Determine the (x, y) coordinate at the center of the cell enclosing the given text.  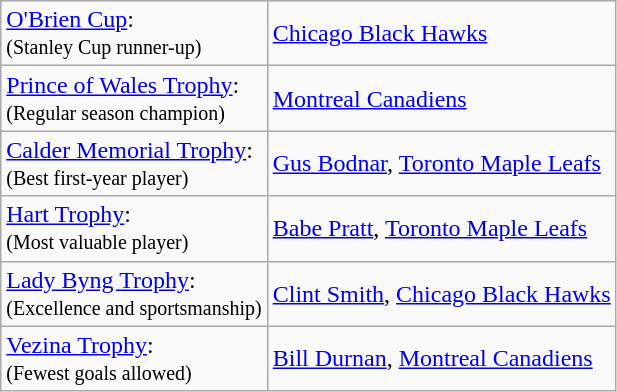
Chicago Black Hawks (442, 34)
Bill Durnan, Montreal Canadiens (442, 358)
Montreal Canadiens (442, 98)
Vezina Trophy:(Fewest goals allowed) (134, 358)
Clint Smith, Chicago Black Hawks (442, 294)
O'Brien Cup:(Stanley Cup runner-up) (134, 34)
Prince of Wales Trophy:(Regular season champion) (134, 98)
Lady Byng Trophy:(Excellence and sportsmanship) (134, 294)
Gus Bodnar, Toronto Maple Leafs (442, 164)
Calder Memorial Trophy:(Best first-year player) (134, 164)
Hart Trophy:(Most valuable player) (134, 228)
Babe Pratt, Toronto Maple Leafs (442, 228)
